Return the (X, Y) coordinate for the center point of the cell that contains the specified text.  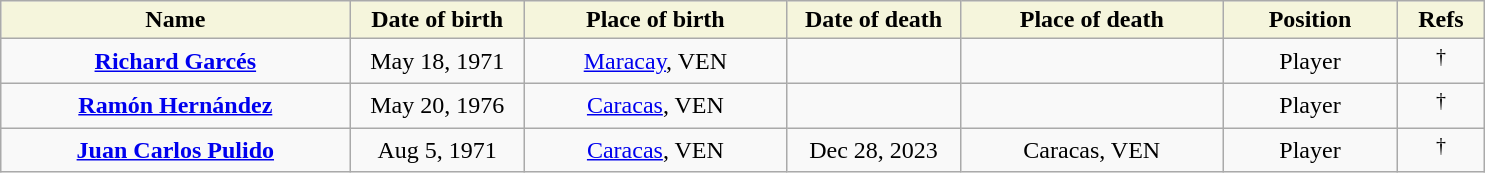
Position (1310, 20)
Maracay, VEN (655, 62)
Place of death (1092, 20)
Aug 5, 1971 (438, 150)
Date of birth (438, 20)
Name (176, 20)
Place of birth (655, 20)
Richard Garcés (176, 62)
Ramón Hernández (176, 106)
May 18, 1971 (438, 62)
Refs (1440, 20)
Date of death (874, 20)
May 20, 1976 (438, 106)
Dec 28, 2023 (874, 150)
Juan Carlos Pulido (176, 150)
